Find where the given text appears and provide that cell's center as [X, Y] coordinate. 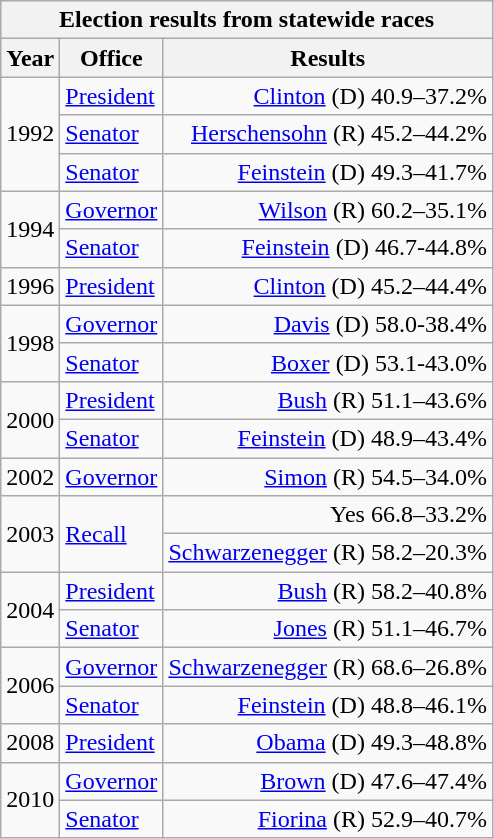
1998 [30, 343]
Clinton (D) 40.9–37.2% [328, 96]
Brown (D) 47.6–47.4% [328, 781]
Election results from statewide races [247, 20]
Fiorina (R) 52.9–40.7% [328, 819]
2004 [30, 610]
2008 [30, 743]
Jones (R) 51.1–46.7% [328, 629]
Wilson (R) 60.2–35.1% [328, 210]
Results [328, 58]
1996 [30, 286]
2010 [30, 800]
Feinstein (D) 49.3–41.7% [328, 172]
2002 [30, 477]
Simon (R) 54.5–34.0% [328, 477]
Bush (R) 58.2–40.8% [328, 591]
Boxer (D) 53.1-43.0% [328, 362]
Schwarzenegger (R) 68.6–26.8% [328, 667]
2006 [30, 686]
2003 [30, 534]
Obama (D) 49.3–48.8% [328, 743]
Yes 66.8–33.2% [328, 515]
1994 [30, 229]
1992 [30, 134]
Herschensohn (R) 45.2–44.2% [328, 134]
Clinton (D) 45.2–44.4% [328, 286]
Feinstein (D) 48.9–43.4% [328, 438]
Year [30, 58]
Davis (D) 58.0-38.4% [328, 324]
Recall [112, 534]
Office [112, 58]
Bush (R) 51.1–43.6% [328, 400]
2000 [30, 419]
Feinstein (D) 48.8–46.1% [328, 705]
Schwarzenegger (R) 58.2–20.3% [328, 553]
Feinstein (D) 46.7-44.8% [328, 248]
